Return (x, y) of the center of cell containing provided text 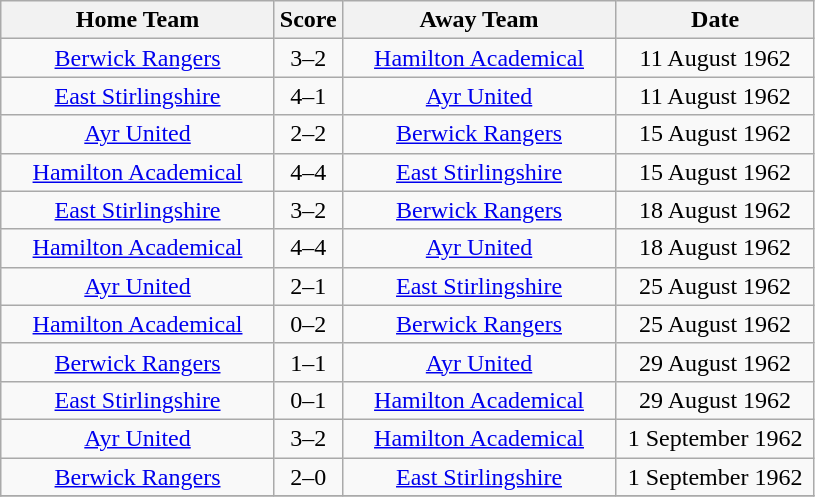
2–0 (308, 477)
4–1 (308, 96)
Away Team (479, 20)
Home Team (138, 20)
Date (716, 20)
0–2 (308, 324)
Score (308, 20)
0–1 (308, 400)
2–1 (308, 286)
2–2 (308, 134)
1–1 (308, 362)
